Return the (X, Y) coordinate for the center point of the cell that contains the specified text.  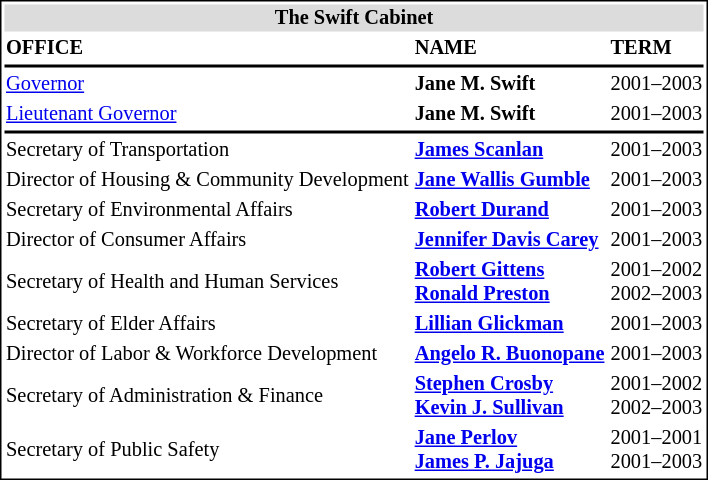
Jane Wallis Gumble (510, 180)
Director of Labor & Workforce Development (207, 354)
Governor (207, 84)
The Swift Cabinet (354, 18)
Jane PerlovJames P. Jajuga (510, 450)
Director of Consumer Affairs (207, 240)
Angelo R. Buonopane (510, 354)
Jennifer Davis Carey (510, 240)
Secretary of Transportation (207, 150)
Lillian Glickman (510, 324)
Director of Housing & Community Development (207, 180)
Secretary of Environmental Affairs (207, 210)
James Scanlan (510, 150)
2001–20012001–2003 (656, 450)
Secretary of Elder Affairs (207, 324)
Robert Durand (510, 210)
Secretary of Health and Human Services (207, 282)
NAME (510, 48)
Lieutenant Governor (207, 114)
Secretary of Public Safety (207, 450)
OFFICE (207, 48)
Robert GittensRonald Preston (510, 282)
TERM (656, 48)
Stephen CrosbyKevin J. Sullivan (510, 396)
Secretary of Administration & Finance (207, 396)
